Capture the cell that displays the provided text and extract its [x, y] central coordinate. 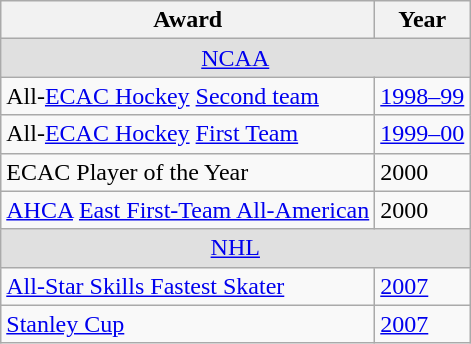
NHL [236, 248]
ECAC Player of the Year [188, 172]
Stanley Cup [188, 324]
NCAA [236, 58]
All-ECAC Hockey Second team [188, 96]
AHCA East First-Team All-American [188, 210]
All-Star Skills Fastest Skater [188, 286]
Award [188, 20]
Year [422, 20]
All-ECAC Hockey First Team [188, 134]
1998–99 [422, 96]
1999–00 [422, 134]
